Identify which cell holds the provided text, then report its [X, Y] central coordinate. 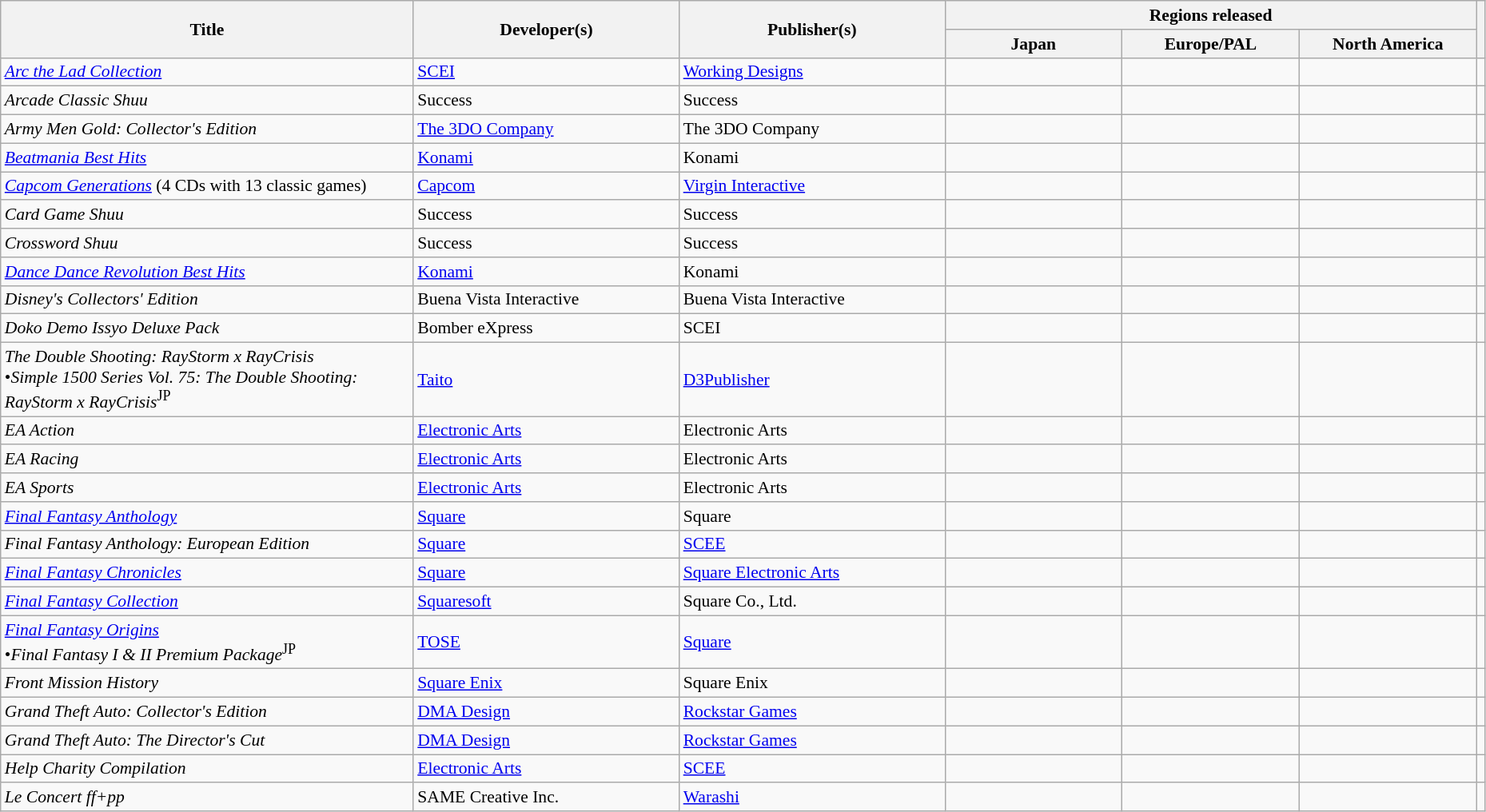
Final Fantasy Origins•Final Fantasy I & II Premium PackageJP [207, 643]
Squaresoft [546, 602]
EA Action [207, 431]
Europe/PAL [1211, 44]
Help Charity Compilation [207, 769]
Le Concert ff+pp [207, 798]
Title [207, 29]
Capcom Generations (4 CDs with 13 classic games) [207, 186]
Arc the Lad Collection [207, 72]
Working Designs [812, 72]
Square Co., Ltd. [812, 602]
Square Electronic Arts [812, 573]
Card Game Shuu [207, 215]
EA Racing [207, 460]
Front Mission History [207, 683]
Arcade Classic Shuu [207, 101]
Virgin Interactive [812, 186]
North America [1388, 44]
Crossword Shuu [207, 243]
Bomber eXpress [546, 328]
SAME Creative Inc. [546, 798]
Doko Demo Issyo Deluxe Pack [207, 328]
D3Publisher [812, 380]
The Double Shooting: RayStorm x RayCrisis•Simple 1500 Series Vol. 75: The Double Shooting: RayStorm x RayCrisisJP [207, 380]
Grand Theft Auto: The Director's Cut [207, 740]
Beatmania Best Hits [207, 157]
Capcom [546, 186]
EA Sports [207, 488]
TOSE [546, 643]
Developer(s) [546, 29]
Dance Dance Revolution Best Hits [207, 272]
Warashi [812, 798]
Disney's Collectors' Edition [207, 300]
Final Fantasy Anthology [207, 516]
Final Fantasy Anthology: European Edition [207, 544]
Final Fantasy Collection [207, 602]
Army Men Gold: Collector's Edition [207, 129]
Regions released [1210, 15]
Taito [546, 380]
Publisher(s) [812, 29]
Grand Theft Auto: Collector's Edition [207, 712]
Japan [1033, 44]
Final Fantasy Chronicles [207, 573]
